Provide the [X, Y] coordinate of the cell's center where the given text is located.  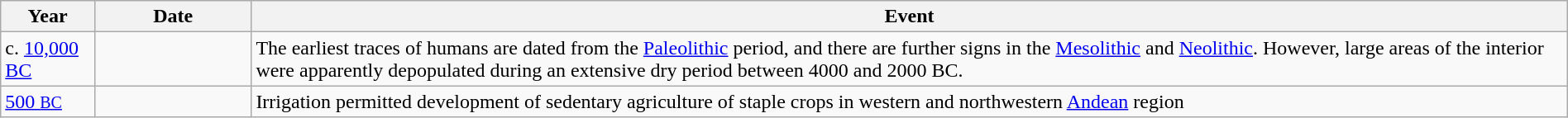
Date [172, 17]
Year [48, 17]
Irrigation permitted development of sedentary agriculture of staple crops in western and northwestern Andean region [910, 101]
500 BC [48, 101]
c. 10,000 BC [48, 59]
Event [910, 17]
